Find where the given text appears and provide that cell's center as [x, y] coordinate. 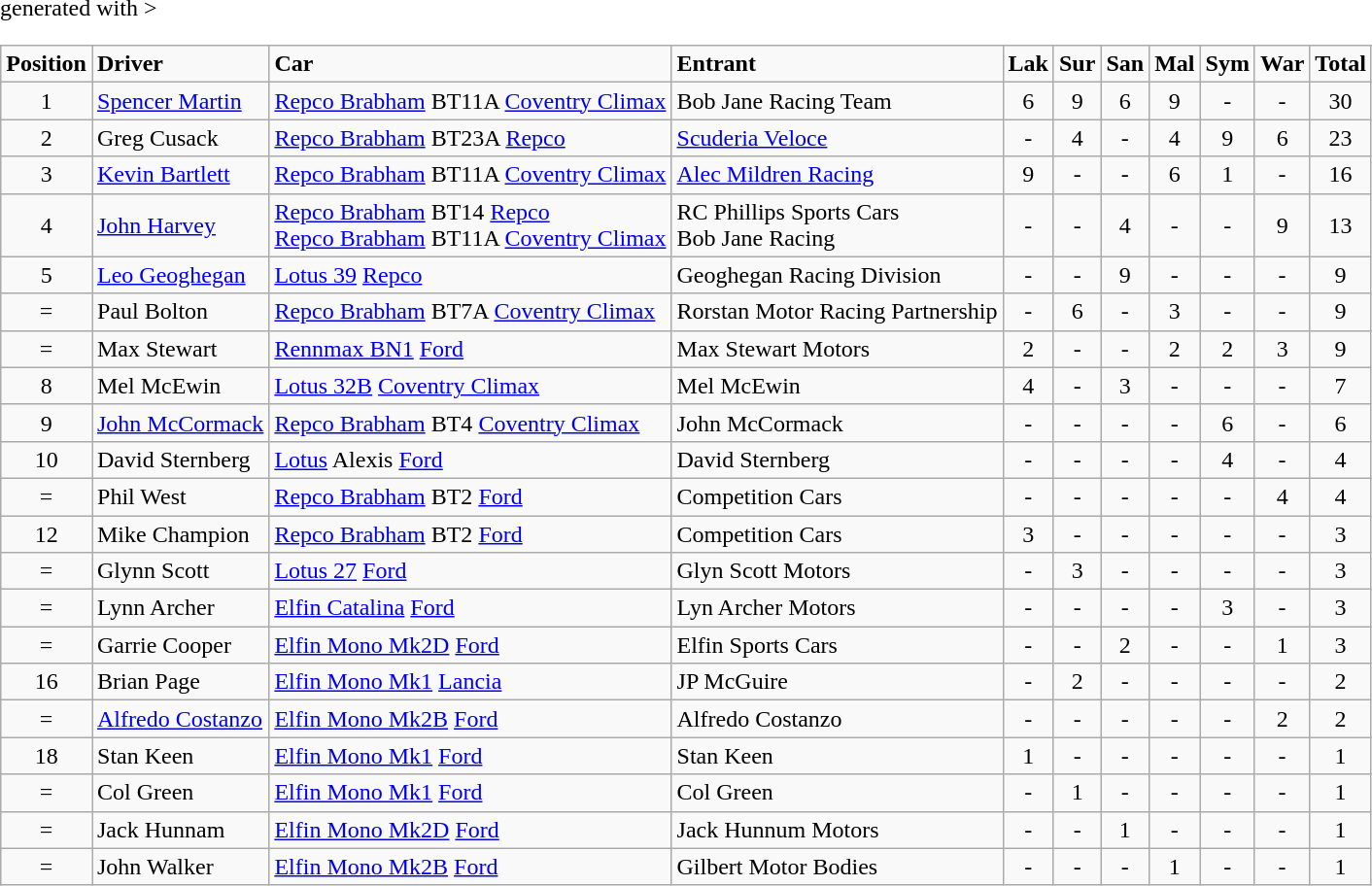
Elfin Sports Cars [838, 645]
Gilbert Motor Bodies [838, 867]
Entrant [838, 64]
Mike Champion [180, 533]
Max Stewart Motors [838, 349]
Lotus 27 Ford [470, 571]
Alec Mildren Racing [838, 175]
Leo Geoghegan [180, 275]
Driver [180, 64]
Lynn Archer [180, 608]
8 [47, 386]
Repco Brabham BT4 Coventry Climax [470, 423]
10 [47, 460]
Sym [1227, 64]
Repco Brabham BT23A Repco [470, 138]
Kevin Bartlett [180, 175]
18 [47, 756]
Max Stewart [180, 349]
Greg Cusack [180, 138]
Geoghegan Racing Division [838, 275]
23 [1341, 138]
13 [1341, 225]
Repco Brabham BT7A Coventry Climax [470, 312]
Rennmax BN1 Ford [470, 349]
John Walker [180, 867]
Sur [1077, 64]
Glynn Scott [180, 571]
Lotus 32B Coventry Climax [470, 386]
San [1125, 64]
Repco Brabham BT14 RepcoRepco Brabham BT11A Coventry Climax [470, 225]
Total [1341, 64]
RC Phillips Sports CarsBob Jane Racing [838, 225]
Jack Hunnam [180, 830]
Brian Page [180, 682]
Position [47, 64]
Mal [1175, 64]
Paul Bolton [180, 312]
Lak [1028, 64]
Phil West [180, 496]
Bob Jane Racing Team [838, 101]
John Harvey [180, 225]
Lotus 39 Repco [470, 275]
Spencer Martin [180, 101]
Jack Hunnum Motors [838, 830]
5 [47, 275]
Scuderia Veloce [838, 138]
Lotus Alexis Ford [470, 460]
30 [1341, 101]
Lyn Archer Motors [838, 608]
Car [470, 64]
War [1282, 64]
Elfin Mono Mk1 Lancia [470, 682]
12 [47, 533]
Garrie Cooper [180, 645]
Glyn Scott Motors [838, 571]
Elfin Catalina Ford [470, 608]
7 [1341, 386]
JP McGuire [838, 682]
Rorstan Motor Racing Partnership [838, 312]
